Return the [X, Y] coordinate for the center point of the cell that contains the specified text.  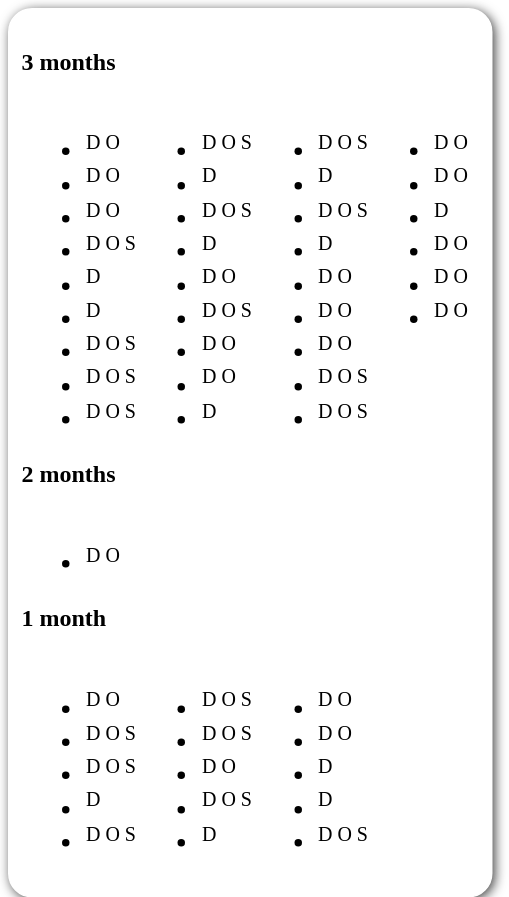
D OD O SD O SDD O S [80, 758]
D O SD O SD OD O SD [196, 758]
D OD OD OD O SDDD O SD O SD O S [80, 268]
D O [72, 546]
D OD ODDD O S [312, 758]
D O SDD O SDD OD O SD OD OD [196, 268]
D OD ODD OD OD O [420, 268]
D O SDD O SDD OD OD OD O SD O S [312, 268]
